Find where the given text appears and provide that cell's center as (X, Y) coordinate. 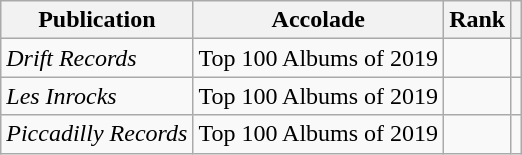
Publication (97, 20)
Piccadilly Records (97, 134)
Accolade (318, 20)
Les Inrocks (97, 96)
Rank (478, 20)
Drift Records (97, 58)
